Return the [x, y] coordinate for the center point of the cell that contains the specified text.  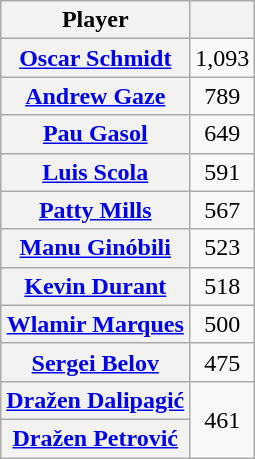
Wlamir Marques [96, 324]
Oscar Schmidt [96, 58]
Dražen Dalipagić [96, 400]
475 [222, 362]
523 [222, 248]
Manu Ginóbili [96, 248]
Dražen Petrović [96, 438]
Luis Scola [96, 172]
Player [96, 20]
461 [222, 419]
567 [222, 210]
500 [222, 324]
1,093 [222, 58]
Andrew Gaze [96, 96]
Kevin Durant [96, 286]
649 [222, 134]
789 [222, 96]
518 [222, 286]
Sergei Belov [96, 362]
591 [222, 172]
Patty Mills [96, 210]
Pau Gasol [96, 134]
